Return the (x, y) coordinate for the center point of the cell that contains the specified text.  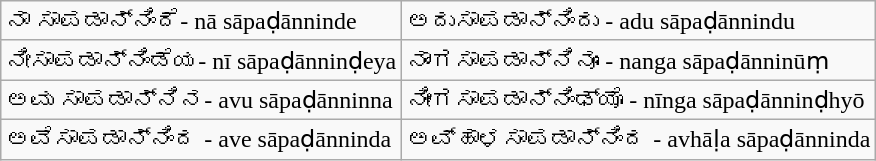
ಅದುಸಾಪಡಾನ್ನಿಂದು - adu sāpaḍānnindu (639, 21)
ನಾಂಗಸಾಪಡಾನ್ನಿನೂಂ - nanga sāpaḍānninūṃ (639, 60)
ನೀಂಗಸಾಪಡಾನ್ನಿಂಢ್ಯೊ - nīnga sāpaḍānninḍhyō (639, 100)
ಅವು ಸಾಪಡಾನ್ನಿನ- avu sāpaḍānninna (202, 100)
ನಾ ಸಾಪಡಾನ್ನಿಂದೆ- nā sāpaḍānninde (202, 21)
ಅವೆಸಾಪಡಾನ್ನಿಂದ - ave sāpaḍānninda (202, 139)
ಅವ್ಹಾಳಸಾಪಡಾನ್ನಿಂದ - avhāḷa sāpaḍānninda (639, 139)
ನೀಸಾಪಡಾನ್ನಿಂಡೆಯ- nī sāpaḍānninḍeya (202, 60)
